Determine the (x, y) coordinate at the center of the cell enclosing the given text.  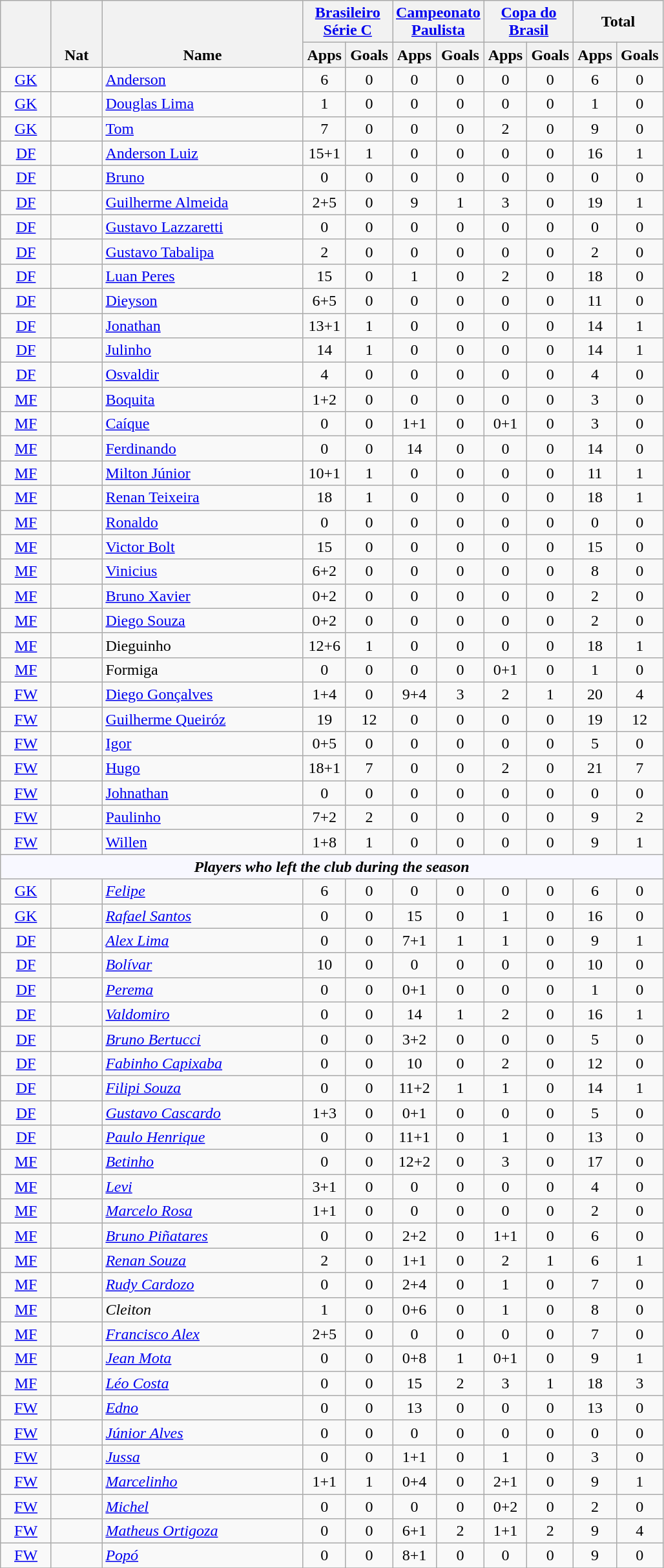
Dieguinho (203, 645)
Francisco Alex (203, 1334)
Valdomiro (203, 1014)
Anderson (203, 79)
Players who left the club during the season (332, 867)
Léo Costa (203, 1383)
Anderson Luiz (203, 153)
Júnior Alves (203, 1432)
Renan Teixeira (203, 498)
Renan Souza (203, 1260)
18+1 (324, 768)
3+1 (324, 1187)
15+1 (324, 153)
0+5 (324, 744)
Bruno Piñatares (203, 1236)
Filipi Souza (203, 1088)
13+1 (324, 325)
Gustavo Lazzaretti (203, 227)
Bolívar (203, 965)
Diego Gonçalves (203, 694)
Marcelo Rosa (203, 1211)
Julinho (203, 350)
2+4 (415, 1285)
Levi (203, 1187)
Hugo (203, 768)
6+2 (324, 571)
Gustavo Cascardo (203, 1112)
Felipe (203, 891)
Alex Lima (203, 940)
Igor (203, 744)
3+2 (415, 1039)
9+4 (415, 694)
Bruno (203, 178)
Vinicius (203, 571)
Luan Peres (203, 276)
20 (596, 694)
Rudy Cardozo (203, 1285)
Brasileiro Série C (348, 22)
7+1 (415, 940)
12+2 (415, 1162)
1+2 (324, 399)
8+1 (415, 1556)
Guilherme Queiróz (203, 719)
Caíque (203, 424)
Jussa (203, 1457)
6+5 (324, 301)
Campeonato Paulista (439, 22)
Dieyson (203, 301)
1+4 (324, 694)
Victor Bolt (203, 547)
Fabinho Capixaba (203, 1063)
Gustavo Tabalipa (203, 251)
11+2 (415, 1088)
Marcelinho (203, 1481)
Perema (203, 990)
1+8 (324, 842)
Boquita (203, 399)
Popó (203, 1556)
0+4 (415, 1481)
2+2 (415, 1236)
Jean Mota (203, 1359)
Cleiton (203, 1309)
1+3 (324, 1112)
Michel (203, 1507)
Paulinho (203, 818)
Tom (203, 129)
Matheus Ortigoza (203, 1531)
Edno (203, 1408)
Formiga (203, 670)
0+6 (415, 1309)
Douglas Lima (203, 104)
Betinho (203, 1162)
21 (596, 768)
Total (619, 22)
12+6 (324, 645)
Johnathan (203, 793)
Copa do Brasil (528, 22)
7+2 (324, 818)
Diego Souza (203, 620)
17 (596, 1162)
Bruno Xavier (203, 596)
6+1 (415, 1531)
Nat (76, 34)
Osvaldir (203, 375)
11+1 (415, 1138)
2+1 (505, 1481)
0+8 (415, 1359)
Name (203, 34)
Ferdinando (203, 449)
Jonathan (203, 325)
Paulo Henrique (203, 1138)
Guilherme Almeida (203, 202)
Ronaldo (203, 522)
Bruno Bertucci (203, 1039)
Milton Júnior (203, 473)
10+1 (324, 473)
Rafael Santos (203, 916)
Willen (203, 842)
